Find where the given text appears and provide that cell's center as [x, y] coordinate. 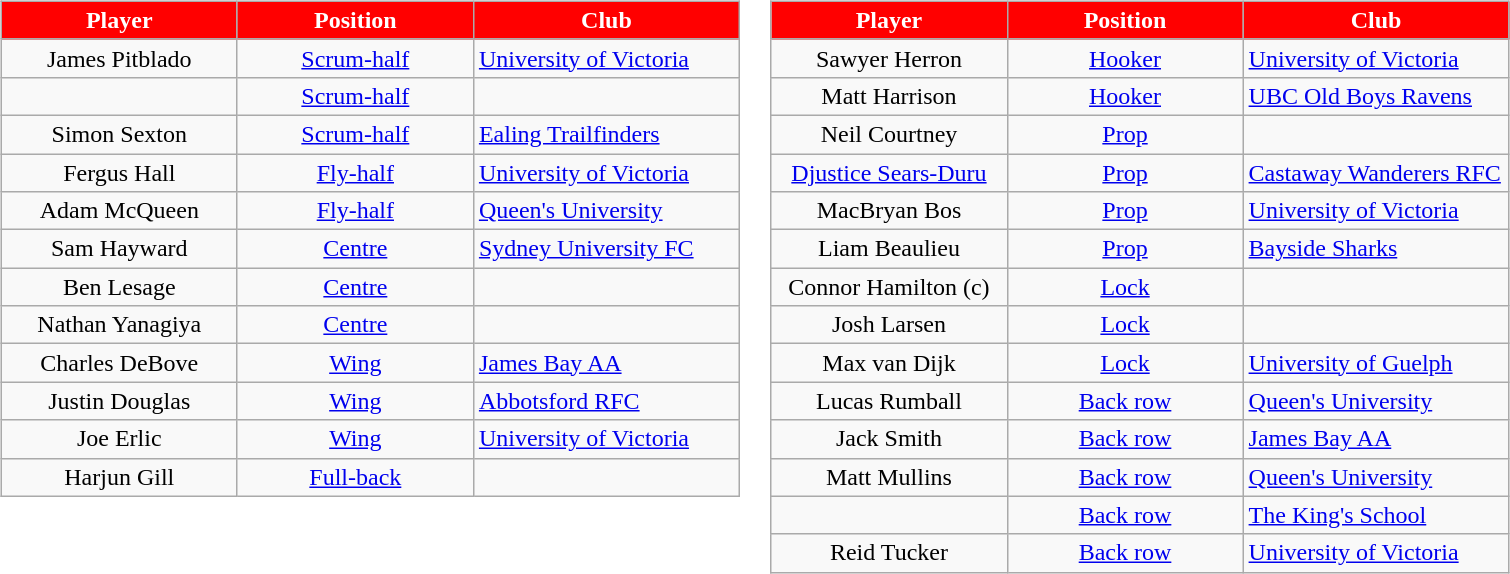
The King's School [1376, 515]
Adam McQueen [119, 211]
James Pitblado [119, 58]
MacBryan Bos [889, 211]
Bayside Sharks [1376, 249]
UBC Old Boys Ravens [1376, 96]
Nathan Yanagiya [119, 325]
Matt Mullins [889, 477]
Fergus Hall [119, 173]
Lucas Rumball [889, 401]
Connor Hamilton (c) [889, 287]
Djustice Sears-Duru [889, 173]
Castaway Wanderers RFC [1376, 173]
Simon Sexton [119, 134]
Sam Hayward [119, 249]
Abbotsford RFC [606, 401]
Liam Beaulieu [889, 249]
Full-back [355, 477]
Matt Harrison [889, 96]
Ben Lesage [119, 287]
Neil Courtney [889, 134]
Josh Larsen [889, 325]
Sawyer Herron [889, 58]
Joe Erlic [119, 439]
Ealing Trailfinders [606, 134]
Charles DeBove [119, 363]
Justin Douglas [119, 401]
Harjun Gill [119, 477]
Max van Dijk [889, 363]
University of Guelph [1376, 363]
Reid Tucker [889, 553]
Jack Smith [889, 439]
Sydney University FC [606, 249]
